Search for the cell housing the specified text and yield its [x, y] center coordinate. 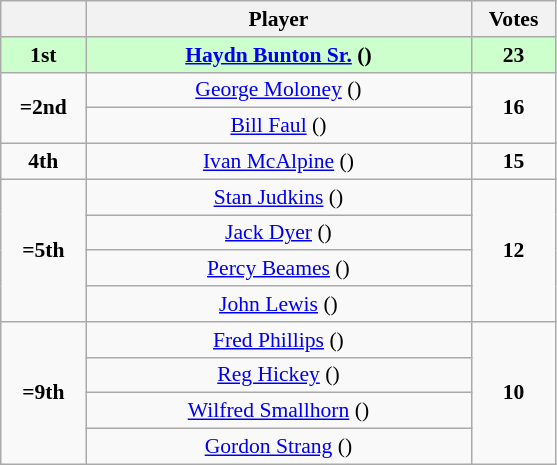
12 [514, 250]
Player [278, 19]
Fred Phillips () [278, 340]
4th [44, 162]
Reg Hickey () [278, 375]
Haydn Bunton Sr. () [278, 55]
=9th [44, 393]
1st [44, 55]
Ivan McAlpine () [278, 162]
Votes [514, 19]
Jack Dyer () [278, 233]
Gordon Strang () [278, 447]
Bill Faul () [278, 126]
23 [514, 55]
=2nd [44, 108]
10 [514, 393]
=5th [44, 250]
16 [514, 108]
Percy Beames () [278, 269]
Stan Judkins () [278, 197]
George Moloney () [278, 90]
15 [514, 162]
John Lewis () [278, 304]
Wilfred Smallhorn () [278, 411]
